Return the (X, Y) coordinate for the center point of the cell that contains the specified text.  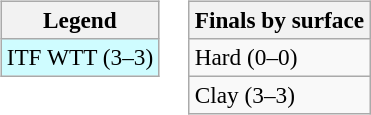
Hard (0–0) (279, 57)
ITF WTT (3–3) (80, 57)
Finals by surface (279, 20)
Legend (80, 20)
Clay (3–3) (279, 95)
